Return the [X, Y] coordinate for the center point of the cell that contains the specified text.  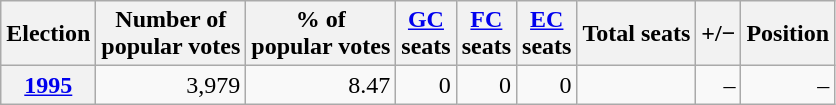
1995 [48, 85]
3,979 [171, 85]
GCseats [426, 34]
% ofpopular votes [321, 34]
Election [48, 34]
Total seats [636, 34]
FCseats [486, 34]
Position [788, 34]
8.47 [321, 85]
+/− [718, 34]
Number ofpopular votes [171, 34]
ECseats [547, 34]
